Find where the given text appears and provide that cell's center as (x, y) coordinate. 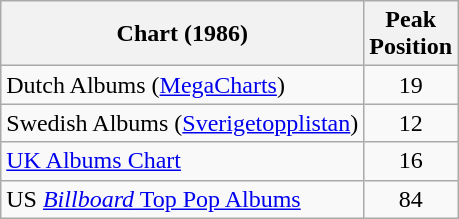
Dutch Albums (MegaCharts) (182, 85)
UK Albums Chart (182, 161)
16 (411, 161)
PeakPosition (411, 34)
19 (411, 85)
12 (411, 123)
US Billboard Top Pop Albums (182, 199)
Chart (1986) (182, 34)
84 (411, 199)
Swedish Albums (Sverigetopplistan) (182, 123)
